Provide the (X, Y) coordinate of the cell's center where the given text is located.  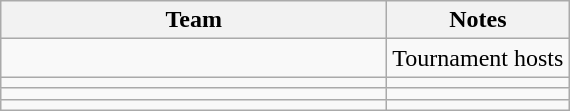
Tournament hosts (478, 58)
Team (194, 20)
Notes (478, 20)
